Detect which cell encompasses the target text, then output its (x, y) center coordinate. 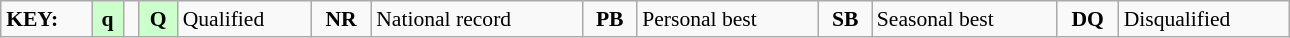
Q (158, 19)
q (108, 19)
PB (610, 19)
Disqualified (1204, 19)
NR (341, 19)
National record (476, 19)
SB (846, 19)
Qualified (244, 19)
Personal best (728, 19)
Seasonal best (964, 19)
DQ (1088, 19)
KEY: (46, 19)
